For the text-containing cell, return its midpoint in [X, Y] coordinate format. 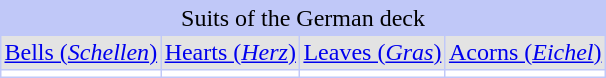
Bells (Schellen) [82, 52]
Leaves (Gras) [372, 52]
Acorns (Eichel) [526, 52]
Suits of the German deck [304, 18]
Hearts (Herz) [230, 52]
